From the cell containing the given text, extract its center point as [x, y] coordinate. 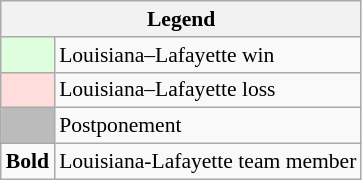
Postponement [208, 126]
Louisiana–Lafayette win [208, 55]
Bold [28, 162]
Legend [182, 19]
Louisiana-Lafayette team member [208, 162]
Louisiana–Lafayette loss [208, 90]
